Extract the [X, Y] coordinate from the center of the cell holding the provided text.  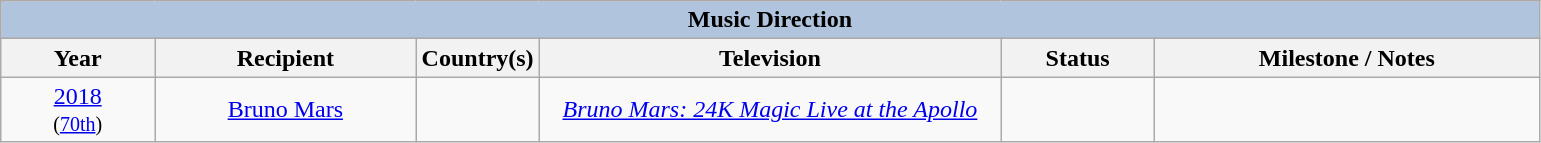
Bruno Mars [286, 110]
Year [78, 58]
Bruno Mars: 24K Magic Live at the Apollo [770, 110]
Music Direction [770, 20]
Country(s) [478, 58]
Television [770, 58]
Status [1078, 58]
Recipient [286, 58]
2018(70th) [78, 110]
Milestone / Notes [1346, 58]
